Find where the given text appears and provide that cell's center as (X, Y) coordinate. 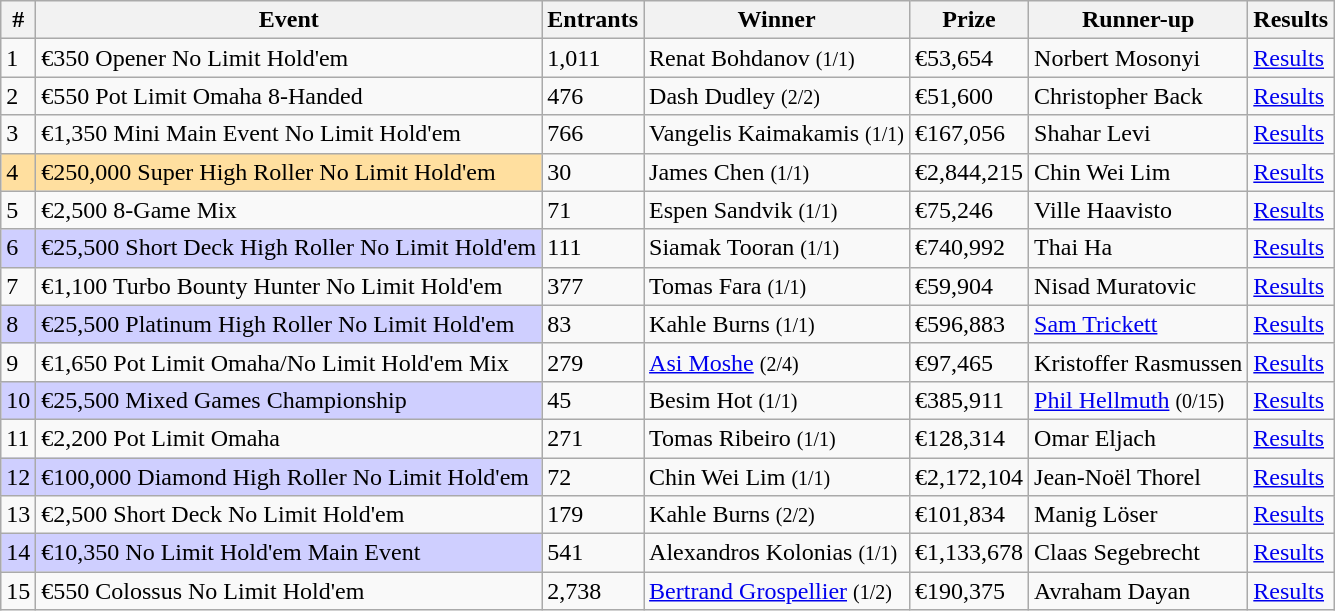
Manig Löser (1138, 515)
€2,500 8-Game Mix (289, 210)
Avraham Dayan (1138, 591)
3 (18, 134)
Christopher Back (1138, 96)
Chin Wei Lim (1/1) (777, 477)
€25,500 Platinum High Roller No Limit Hold'em (289, 324)
€550 Pot Limit Omaha 8-Handed (289, 96)
15 (18, 591)
Vangelis Kaimakamis (1/1) (777, 134)
€740,992 (968, 248)
€25,500 Mixed Games Championship (289, 400)
Runner-up (1138, 20)
Kahle Burns (1/1) (777, 324)
€1,350 Mini Main Event No Limit Hold'em (289, 134)
James Chen (1/1) (777, 172)
€25,500 Short Deck High Roller No Limit Hold'em (289, 248)
€2,172,104 (968, 477)
Chin Wei Lim (1138, 172)
€385,911 (968, 400)
2 (18, 96)
# (18, 20)
€1,133,678 (968, 553)
Bertrand Grospellier (1/2) (777, 591)
1 (18, 58)
4 (18, 172)
71 (593, 210)
Claas Segebrecht (1138, 553)
€101,834 (968, 515)
€190,375 (968, 591)
€2,500 Short Deck No Limit Hold'em (289, 515)
9 (18, 362)
271 (593, 438)
7 (18, 286)
45 (593, 400)
11 (18, 438)
476 (593, 96)
Alexandros Kolonias (1/1) (777, 553)
Norbert Mosonyi (1138, 58)
€75,246 (968, 210)
Espen Sandvik (1/1) (777, 210)
€10,350 No Limit Hold'em Main Event (289, 553)
€350 Opener No Limit Hold'em (289, 58)
Prize (968, 20)
Jean-Noël Thorel (1138, 477)
€596,883 (968, 324)
€250,000 Super High Roller No Limit Hold'em (289, 172)
Event (289, 20)
10 (18, 400)
Tomas Ribeiro (1/1) (777, 438)
Asi Moshe (2/4) (777, 362)
€2,200 Pot Limit Omaha (289, 438)
179 (593, 515)
€1,650 Pot Limit Omaha/No Limit Hold'em Mix (289, 362)
Thai Ha (1138, 248)
6 (18, 248)
12 (18, 477)
72 (593, 477)
13 (18, 515)
111 (593, 248)
Kahle Burns (2/2) (777, 515)
377 (593, 286)
€59,904 (968, 286)
€51,600 (968, 96)
€97,465 (968, 362)
83 (593, 324)
766 (593, 134)
€53,654 (968, 58)
14 (18, 553)
8 (18, 324)
Renat Bohdanov (1/1) (777, 58)
30 (593, 172)
Besim Hot (1/1) (777, 400)
1,011 (593, 58)
Shahar Levi (1138, 134)
Kristoffer Rasmussen (1138, 362)
Dash Dudley (2/2) (777, 96)
Sam Trickett (1138, 324)
541 (593, 553)
Siamak Tooran (1/1) (777, 248)
€2,844,215 (968, 172)
€128,314 (968, 438)
Ville Haavisto (1138, 210)
5 (18, 210)
279 (593, 362)
€1,100 Turbo Bounty Hunter No Limit Hold'em (289, 286)
Tomas Fara (1/1) (777, 286)
Omar Eljach (1138, 438)
€550 Colossus No Limit Hold'em (289, 591)
Phil Hellmuth (0/15) (1138, 400)
Winner (777, 20)
€100,000 Diamond High Roller No Limit Hold'em (289, 477)
Entrants (593, 20)
€167,056 (968, 134)
Nisad Muratovic (1138, 286)
2,738 (593, 591)
